For the text-containing cell, return its midpoint in (X, Y) coordinate format. 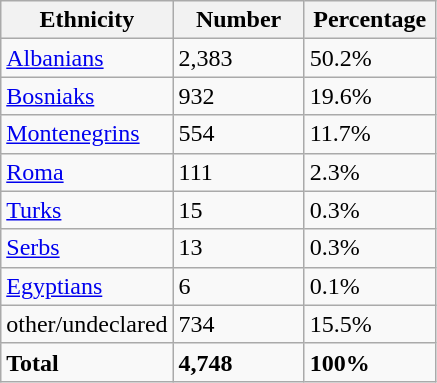
Ethnicity (87, 20)
15.5% (370, 324)
Serbs (87, 248)
0.1% (370, 286)
111 (238, 172)
4,748 (238, 362)
Montenegrins (87, 134)
Percentage (370, 20)
554 (238, 134)
15 (238, 210)
other/undeclared (87, 324)
734 (238, 324)
Bosniaks (87, 96)
Number (238, 20)
932 (238, 96)
Egyptians (87, 286)
Turks (87, 210)
Roma (87, 172)
13 (238, 248)
19.6% (370, 96)
Total (87, 362)
Albanians (87, 58)
2.3% (370, 172)
2,383 (238, 58)
11.7% (370, 134)
100% (370, 362)
6 (238, 286)
50.2% (370, 58)
